Determine the [x, y] coordinate at the center of the cell enclosing the given text.  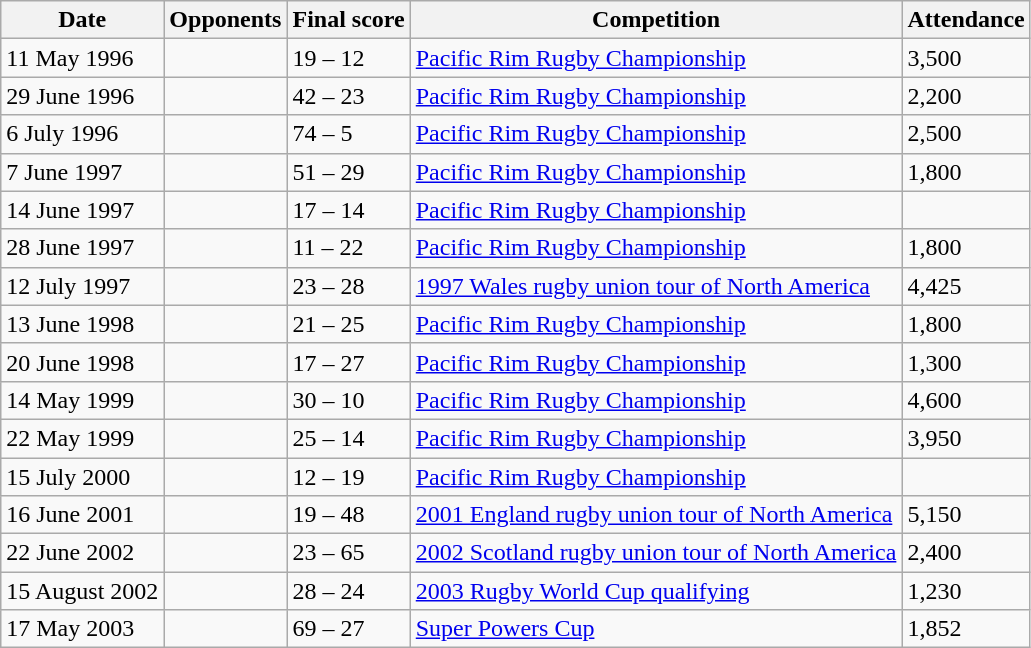
17 – 14 [348, 210]
28 June 1997 [82, 248]
13 June 1998 [82, 324]
12 – 19 [348, 477]
14 June 1997 [82, 210]
2,400 [966, 553]
1997 Wales rugby union tour of North America [656, 286]
7 June 1997 [82, 172]
17 May 2003 [82, 629]
2001 England rugby union tour of North America [656, 515]
42 – 23 [348, 96]
17 – 27 [348, 362]
Attendance [966, 20]
51 – 29 [348, 172]
2,500 [966, 134]
Final score [348, 20]
1,852 [966, 629]
12 July 1997 [82, 286]
20 June 1998 [82, 362]
69 – 27 [348, 629]
Opponents [226, 20]
22 June 2002 [82, 553]
3,950 [966, 438]
3,500 [966, 58]
2002 Scotland rugby union tour of North America [656, 553]
19 – 12 [348, 58]
74 – 5 [348, 134]
25 – 14 [348, 438]
1,300 [966, 362]
19 – 48 [348, 515]
2,200 [966, 96]
22 May 1999 [82, 438]
6 July 1996 [82, 134]
Competition [656, 20]
29 June 1996 [82, 96]
5,150 [966, 515]
23 – 65 [348, 553]
21 – 25 [348, 324]
2003 Rugby World Cup qualifying [656, 591]
1,230 [966, 591]
16 June 2001 [82, 515]
23 – 28 [348, 286]
15 July 2000 [82, 477]
Super Powers Cup [656, 629]
14 May 1999 [82, 400]
11 May 1996 [82, 58]
4,425 [966, 286]
30 – 10 [348, 400]
Date [82, 20]
11 – 22 [348, 248]
15 August 2002 [82, 591]
4,600 [966, 400]
28 – 24 [348, 591]
